Find where the given text appears and provide that cell's center as (X, Y) coordinate. 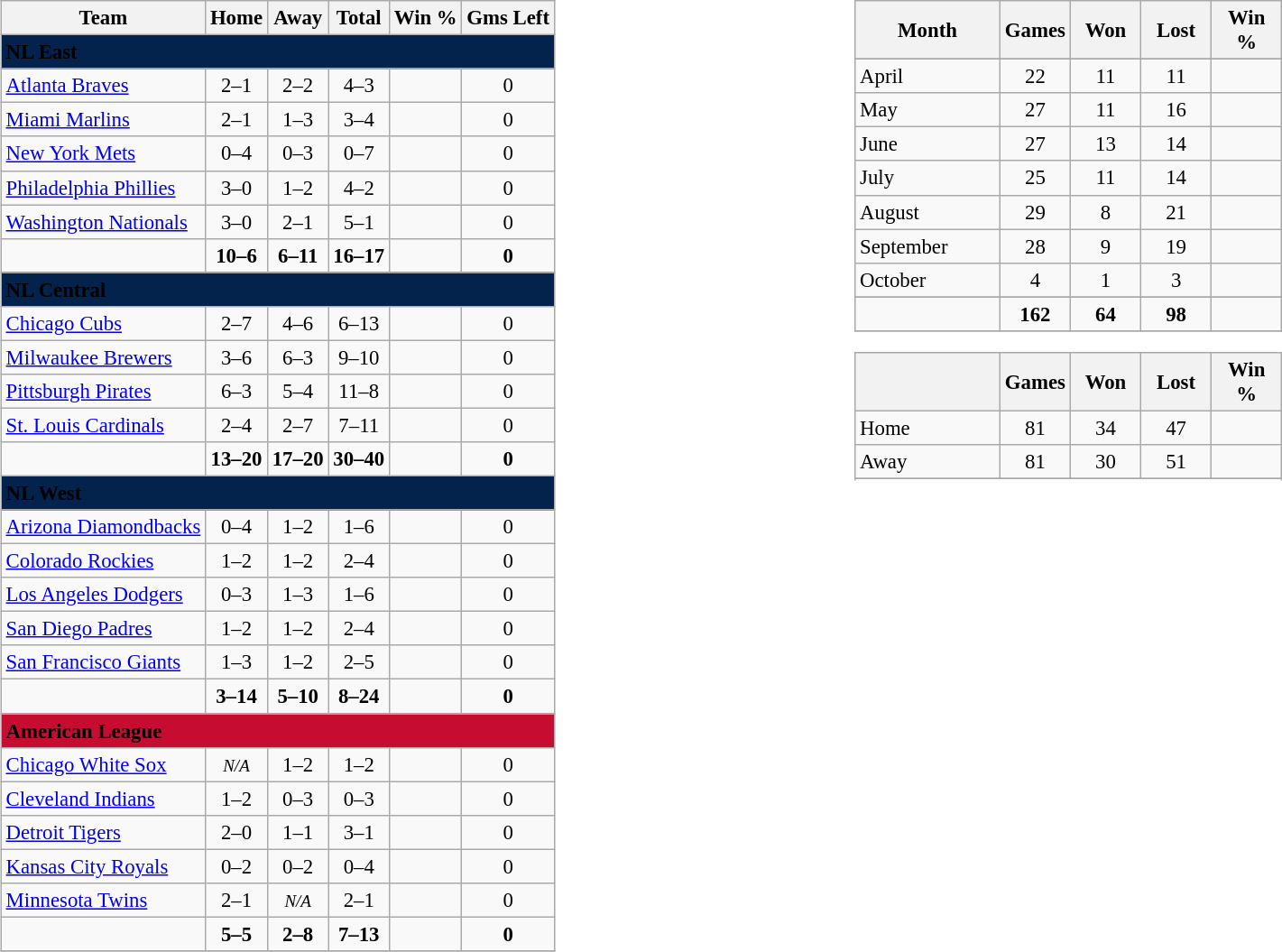
9–10 (359, 357)
Team (103, 18)
6–11 (298, 255)
7–13 (359, 934)
Detroit Tigers (103, 832)
1 (1105, 280)
5–10 (298, 697)
Milwaukee Brewers (103, 357)
New York Mets (103, 153)
6–13 (359, 323)
4 (1035, 280)
16 (1176, 110)
13–20 (236, 459)
8 (1105, 212)
25 (1035, 178)
13 (1105, 144)
October (927, 280)
Minnesota Twins (103, 900)
Arizona Diamondbacks (103, 527)
9 (1105, 246)
July (927, 178)
Total (359, 18)
Atlanta Braves (103, 86)
NL West (278, 493)
3 (1176, 280)
22 (1035, 77)
21 (1176, 212)
St. Louis Cardinals (103, 425)
American League (278, 730)
0–7 (359, 153)
Philadelphia Phillies (103, 188)
Cleveland Indians (103, 799)
Chicago Cubs (103, 323)
17–20 (298, 459)
64 (1105, 314)
5–4 (298, 392)
San Francisco Giants (103, 662)
8–24 (359, 697)
2–2 (298, 86)
Pittsburgh Pirates (103, 392)
August (927, 212)
Kansas City Royals (103, 866)
3–4 (359, 120)
3–14 (236, 697)
3–6 (236, 357)
Los Angeles Dodgers (103, 595)
Colorado Rockies (103, 561)
5–5 (236, 934)
4–2 (359, 188)
4–6 (298, 323)
11–8 (359, 392)
98 (1176, 314)
Miami Marlins (103, 120)
1–1 (298, 832)
Washington Nationals (103, 222)
16–17 (359, 255)
30–40 (359, 459)
10–6 (236, 255)
51 (1176, 462)
2–0 (236, 832)
19 (1176, 246)
162 (1035, 314)
September (927, 246)
April (927, 77)
Month (927, 31)
NL East (278, 52)
4–3 (359, 86)
2–5 (359, 662)
San Diego Padres (103, 629)
5–1 (359, 222)
Gms Left (508, 18)
30 (1105, 462)
Chicago White Sox (103, 764)
29 (1035, 212)
May (927, 110)
34 (1105, 428)
3–1 (359, 832)
NL Central (278, 290)
2–8 (298, 934)
28 (1035, 246)
June (927, 144)
47 (1176, 428)
7–11 (359, 425)
